Locate the cell with the specified text and output its [X, Y] center coordinate. 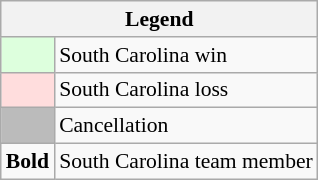
Cancellation [186, 126]
Bold [28, 162]
South Carolina team member [186, 162]
South Carolina win [186, 55]
South Carolina loss [186, 90]
Legend [160, 19]
